Return (x, y) of the center of cell containing provided text 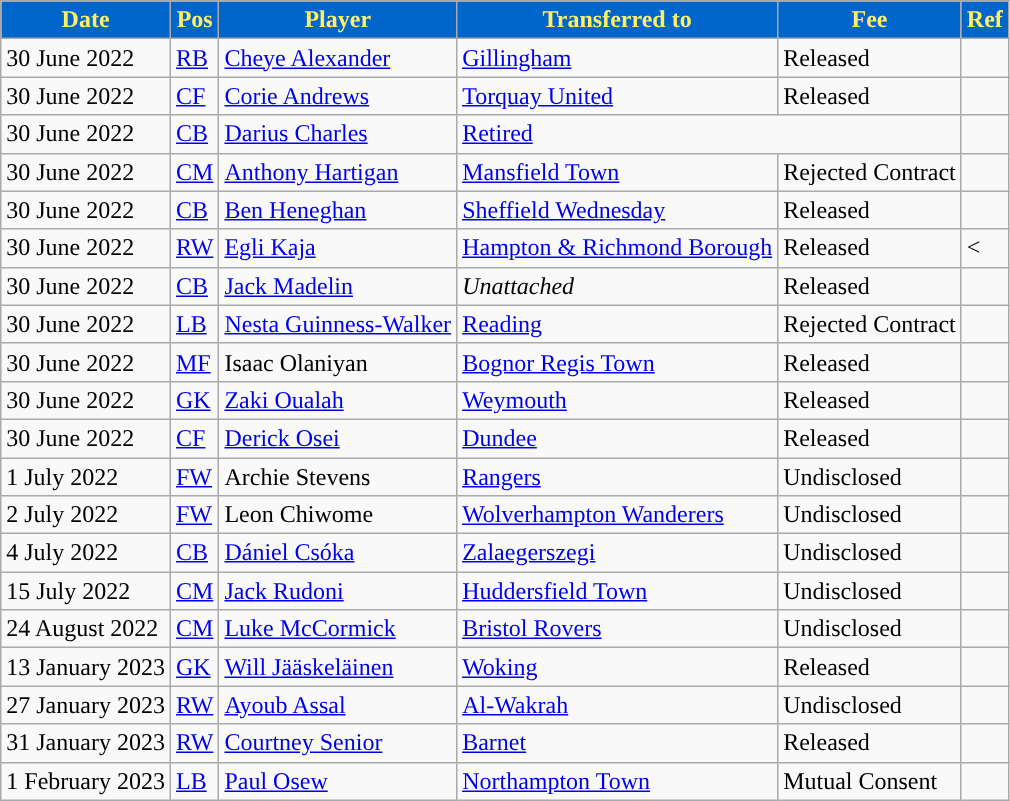
Woking (618, 667)
Archie Stevens (338, 477)
Ref (984, 20)
13 January 2023 (86, 667)
15 July 2022 (86, 591)
Hampton & Richmond Borough (618, 248)
Darius Charles (338, 134)
Leon Chiwome (338, 515)
Egli Kaja (338, 248)
Derick Osei (338, 438)
Isaac Olaniyan (338, 362)
Ben Heneghan (338, 210)
Jack Madelin (338, 286)
Zalaegerszegi (618, 553)
Zaki Oualah (338, 400)
Cheye Alexander (338, 58)
Unattached (618, 286)
Sheffield Wednesday (618, 210)
Barnet (618, 743)
Rangers (618, 477)
Gillingham (618, 58)
Northampton Town (618, 781)
Bognor Regis Town (618, 362)
1 February 2023 (86, 781)
Wolverhampton Wanderers (618, 515)
Date (86, 20)
Mansfield Town (618, 172)
Huddersfield Town (618, 591)
Dániel Csóka (338, 553)
Nesta Guinness-Walker (338, 324)
31 January 2023 (86, 743)
Retired (710, 134)
< (984, 248)
2 July 2022 (86, 515)
Torquay United (618, 96)
Al-Wakrah (618, 705)
1 July 2022 (86, 477)
Weymouth (618, 400)
27 January 2023 (86, 705)
Courtney Senior (338, 743)
Will Jääskeläinen (338, 667)
4 July 2022 (86, 553)
Corie Andrews (338, 96)
MF (194, 362)
Ayoub Assal (338, 705)
Reading (618, 324)
Fee (870, 20)
Dundee (618, 438)
Paul Osew (338, 781)
Pos (194, 20)
24 August 2022 (86, 629)
Transferred to (618, 20)
Anthony Hartigan (338, 172)
Player (338, 20)
Jack Rudoni (338, 591)
Luke McCormick (338, 629)
Mutual Consent (870, 781)
RB (194, 58)
Bristol Rovers (618, 629)
